Detect which cell encompasses the target text, then output its [x, y] center coordinate. 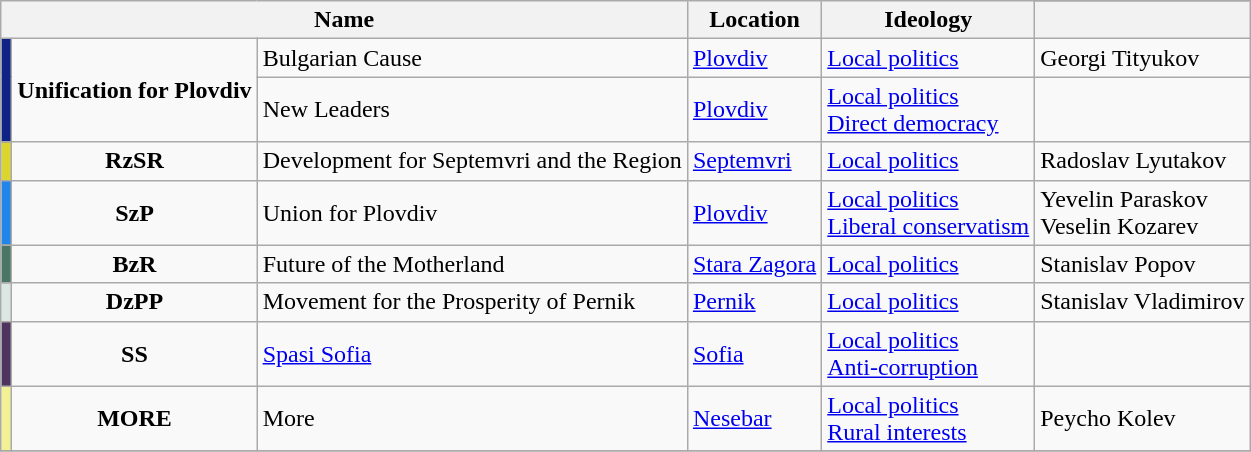
Local politics Rural interests [928, 418]
Unification for Plovdiv [134, 90]
Stanislav Vladimirov [1142, 302]
Sofia [754, 354]
Radoslav Lyutakov [1142, 161]
Pernik [754, 302]
Spasi Sofia [472, 354]
New Leaders [472, 110]
Georgi Tityukov [1142, 58]
Peycho Kolev [1142, 418]
Location [754, 20]
Development for Septemvri and the Region [472, 161]
Local politics Anti-corruption [928, 354]
DzPP [134, 302]
SzP [134, 212]
SS [134, 354]
Local politicsDirect democracy [928, 110]
MORE [134, 418]
Name [344, 20]
Ideology [928, 20]
Movement for the Prosperity of Pernik [472, 302]
Septemvri [754, 161]
Bulgarian Cause [472, 58]
Union for Plovdiv [472, 212]
Yevelin Paraskov Veselin Kozarev [1142, 212]
Local politics Liberal conservatism [928, 212]
BzR [134, 264]
More [472, 418]
RzSR [134, 161]
Stanislav Popov [1142, 264]
Stara Zagora [754, 264]
Nesebar [754, 418]
Future of the Motherland [472, 264]
